Locate the cell with the specified text and output its (x, y) center coordinate. 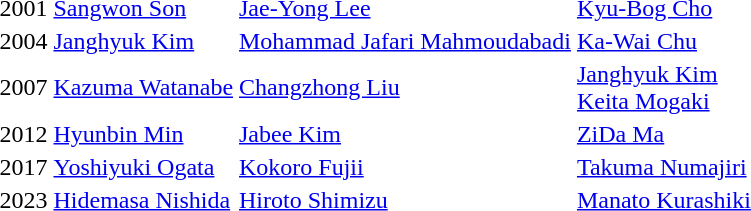
Yoshiyuki Ogata (144, 167)
Changzhong Liu (406, 88)
Jabee Kim (406, 134)
Janghyuk Kim (144, 41)
Mohammad Jafari Mahmoudabadi (406, 41)
Kazuma Watanabe (144, 88)
Hyunbin Min (144, 134)
Kokoro Fujii (406, 167)
